Output the (x, y) coordinate of the center of the cell containing the given text.  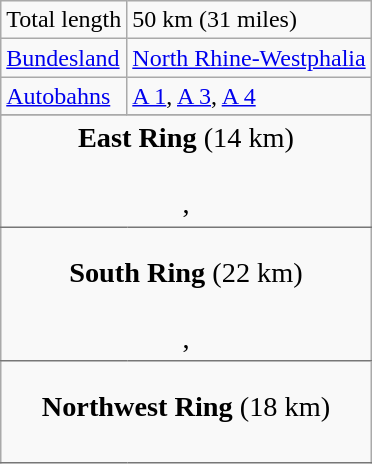
South Ring (22 km) , (186, 294)
East Ring (14 km) , (186, 171)
Northwest Ring (18 km) (186, 412)
50 km (31 miles) (249, 20)
North Rhine-Westphalia (249, 58)
Bundesland (64, 58)
Total length (64, 20)
A 1, A 3, A 4 (249, 96)
Autobahns (64, 96)
